Pinpoint the cell where the given text exists, returning its (x, y) midpoint coordinate. 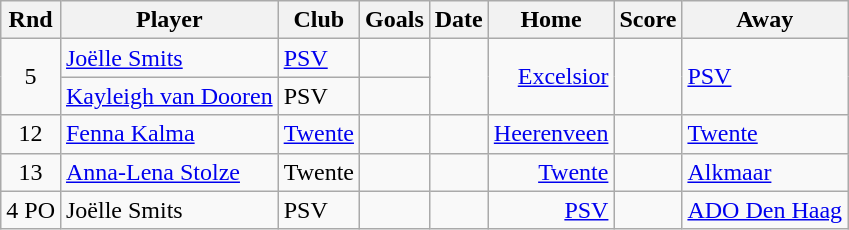
Heerenveen (551, 134)
Goals (395, 20)
Anna-Lena Stolze (169, 172)
Kayleigh van Dooren (169, 96)
Player (169, 20)
Fenna Kalma (169, 134)
Away (765, 20)
4 PO (31, 210)
Rnd (31, 20)
Score (648, 20)
Club (318, 20)
5 (31, 77)
Alkmaar (765, 172)
Home (551, 20)
12 (31, 134)
13 (31, 172)
Excelsior (551, 77)
ADO Den Haag (765, 210)
Date (458, 20)
